Detect which cell encompasses the target text, then output its (x, y) center coordinate. 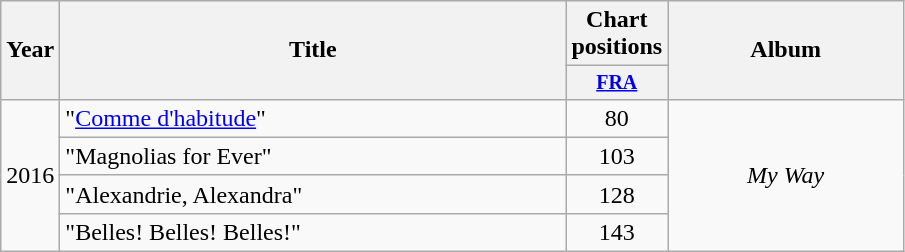
"Alexandrie, Alexandra" (313, 194)
My Way (786, 175)
2016 (30, 175)
"Belles! Belles! Belles!" (313, 232)
"Comme d'habitude" (313, 118)
Chart positions (617, 34)
143 (617, 232)
"Magnolias for Ever" (313, 156)
128 (617, 194)
80 (617, 118)
Year (30, 50)
FRA (617, 82)
Title (313, 50)
Album (786, 50)
103 (617, 156)
